Provide the (x, y) coordinate of the cell's center where the given text is located.  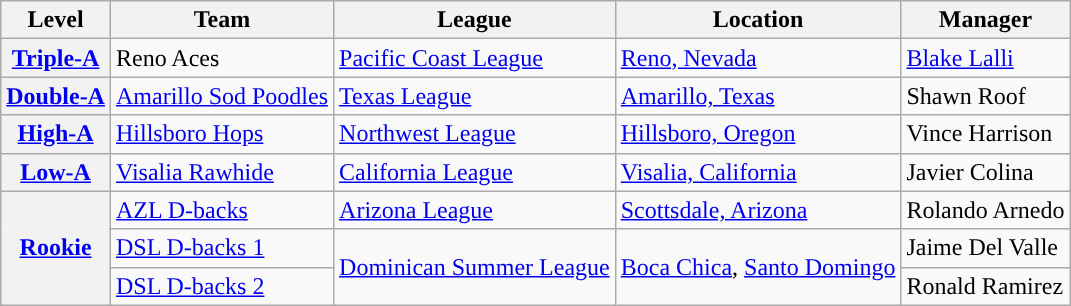
Blake Lalli (986, 58)
Hillsboro, Oregon (758, 134)
Texas League (475, 96)
Scottsdale, Arizona (758, 210)
Level (56, 20)
California League (475, 172)
AZL D-backs (222, 210)
High-A (56, 134)
Arizona League (475, 210)
Visalia Rawhide (222, 172)
Team (222, 20)
Pacific Coast League (475, 58)
Rolando Arnedo (986, 210)
Double-A (56, 96)
Dominican Summer League (475, 267)
DSL D-backs 2 (222, 286)
Boca Chica, Santo Domingo (758, 267)
Amarillo, Texas (758, 96)
Manager (986, 20)
Reno Aces (222, 58)
Reno, Nevada (758, 58)
Northwest League (475, 134)
Ronald Ramirez (986, 286)
Javier Colina (986, 172)
Triple-A (56, 58)
Location (758, 20)
Amarillo Sod Poodles (222, 96)
Visalia, California (758, 172)
Hillsboro Hops (222, 134)
Vince Harrison (986, 134)
DSL D-backs 1 (222, 248)
Rookie (56, 248)
League (475, 20)
Low-A (56, 172)
Shawn Roof (986, 96)
Jaime Del Valle (986, 248)
